Find where the given text appears and provide that cell's center as (x, y) coordinate. 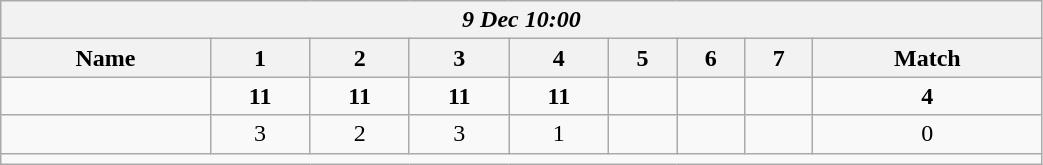
Name (106, 58)
Match (928, 58)
0 (928, 134)
7 (779, 58)
9 Dec 10:00 (522, 20)
5 (643, 58)
6 (711, 58)
